Pinpoint the cell where the given text exists, returning its [x, y] midpoint coordinate. 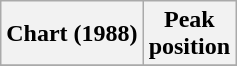
Peakposition [189, 34]
Chart (1988) [72, 34]
